Locate the cell with the specified text and output its [X, Y] center coordinate. 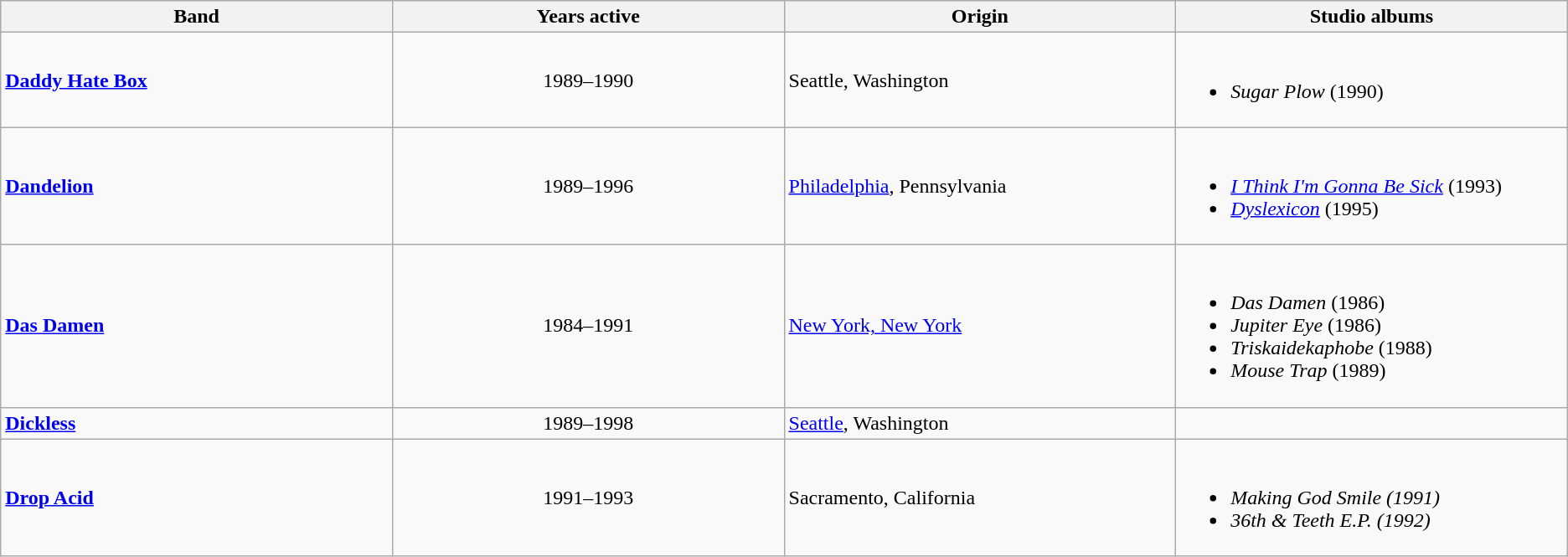
I Think I'm Gonna Be Sick (1993)Dyslexicon (1995) [1372, 186]
Das Damen [197, 326]
Origin [980, 17]
Making God Smile (1991)36th & Teeth E.P. (1992) [1372, 498]
Philadelphia, Pennsylvania [980, 186]
1989–1998 [588, 423]
1984–1991 [588, 326]
Sacramento, California [980, 498]
Band [197, 17]
1989–1996 [588, 186]
1991–1993 [588, 498]
Studio albums [1372, 17]
Daddy Hate Box [197, 80]
Dickless [197, 423]
Das Damen (1986)Jupiter Eye (1986)Triskaidekaphobe (1988)Mouse Trap (1989) [1372, 326]
1989–1990 [588, 80]
Years active [588, 17]
New York, New York [980, 326]
Sugar Plow (1990) [1372, 80]
Drop Acid [197, 498]
Dandelion [197, 186]
